Output the [x, y] coordinate of the center of the cell containing the given text.  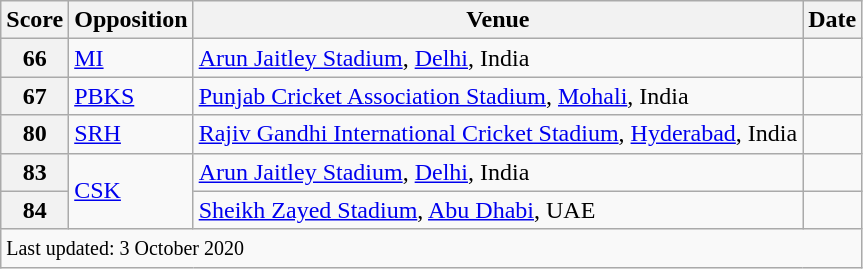
67 [35, 96]
84 [35, 210]
CSK [131, 191]
Sheikh Zayed Stadium, Abu Dhabi, UAE [498, 210]
Punjab Cricket Association Stadium, Mohali, India [498, 96]
66 [35, 58]
Last updated: 3 October 2020 [432, 248]
Venue [498, 20]
Opposition [131, 20]
Rajiv Gandhi International Cricket Stadium, Hyderabad, India [498, 134]
Date [832, 20]
83 [35, 172]
SRH [131, 134]
Score [35, 20]
MI [131, 58]
PBKS [131, 96]
80 [35, 134]
